Search for the cell housing the specified text and yield its (x, y) center coordinate. 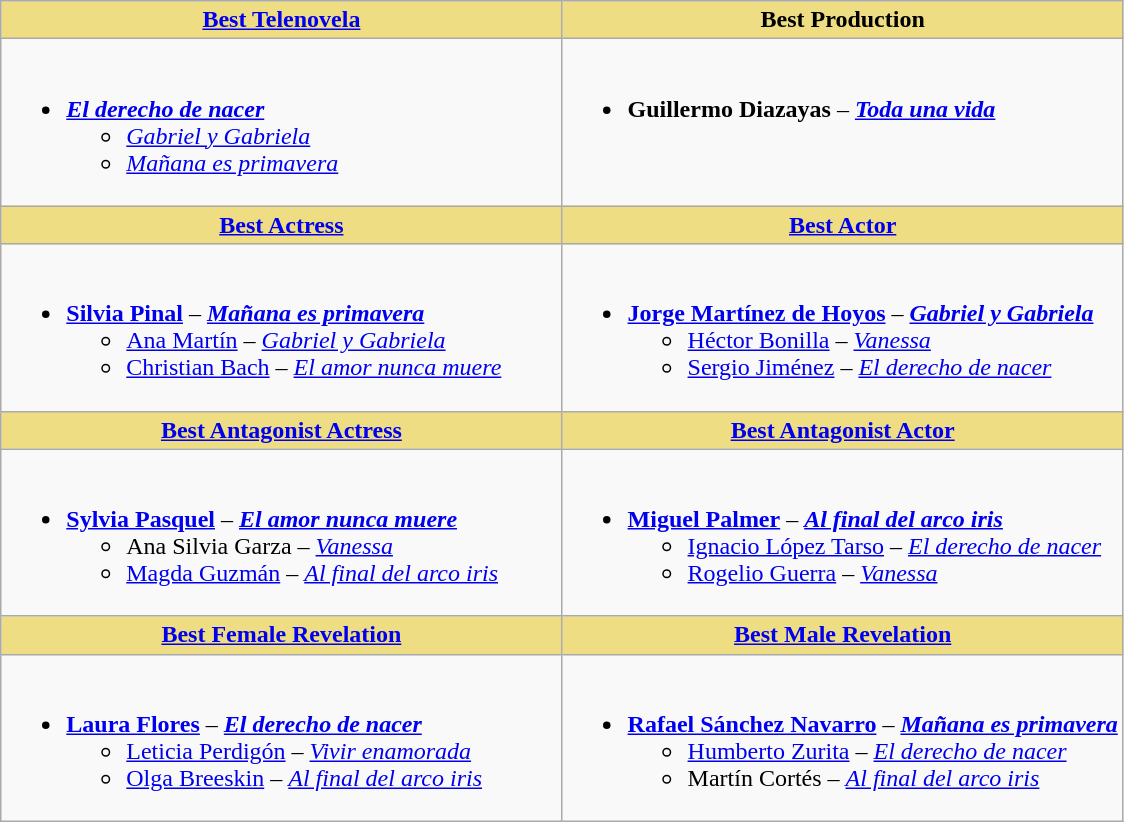
Best Production (842, 20)
Best Antagonist Actor (842, 430)
Sylvia Pasquel – El amor nunca muereAna Silvia Garza – VanessaMagda Guzmán – Al final del arco iris (282, 532)
Best Female Revelation (282, 635)
Jorge Martínez de Hoyos – Gabriel y GabrielaHéctor Bonilla – VanessaSergio Jiménez – El derecho de nacer (842, 328)
Laura Flores – El derecho de nacerLeticia Perdigón – Vivir enamoradaOlga Breeskin – Al final del arco iris (282, 738)
Best Actor (842, 225)
Silvia Pinal – Mañana es primaveraAna Martín – Gabriel y GabrielaChristian Bach – El amor nunca muere (282, 328)
Miguel Palmer – Al final del arco irisIgnacio López Tarso – El derecho de nacerRogelio Guerra – Vanessa (842, 532)
Best Actress (282, 225)
El derecho de nacerGabriel y GabrielaMañana es primavera (282, 122)
Guillermo Diazayas – Toda una vida (842, 122)
Best Telenovela (282, 20)
Best Male Revelation (842, 635)
Best Antagonist Actress (282, 430)
Rafael Sánchez Navarro – Mañana es primaveraHumberto Zurita – El derecho de nacerMartín Cortés – Al final del arco iris (842, 738)
